Return (X, Y) of the center of cell containing provided text 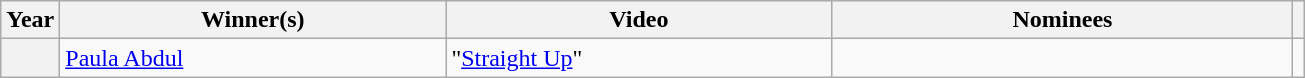
Winner(s) (253, 20)
Nominees (1062, 20)
Paula Abdul (253, 58)
"Straight Up" (639, 58)
Video (639, 20)
Year (30, 20)
